Find where the given text appears and provide that cell's center as (X, Y) coordinate. 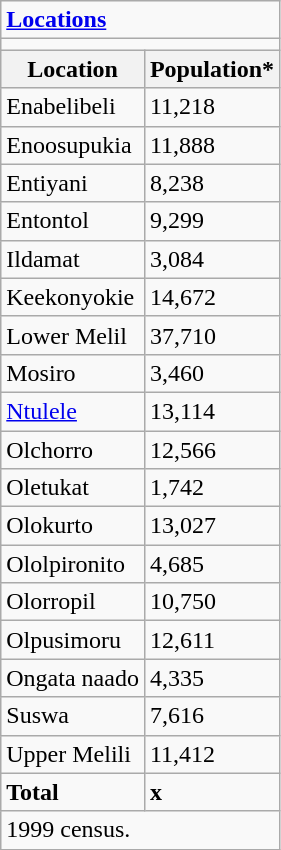
Olorropil (73, 602)
9,299 (212, 221)
11,218 (212, 107)
Population* (212, 69)
4,685 (212, 564)
Oletukat (73, 488)
7,616 (212, 716)
Ololpironito (73, 564)
3,084 (212, 259)
3,460 (212, 373)
Upper Melili (73, 754)
Ildamat (73, 259)
1999 census. (140, 830)
Locations (140, 20)
12,566 (212, 449)
4,335 (212, 678)
Suswa (73, 716)
Total (73, 792)
x (212, 792)
Keekonyokie (73, 297)
Olpusimoru (73, 640)
8,238 (212, 183)
Enoosupukia (73, 145)
37,710 (212, 335)
Olokurto (73, 526)
Olchorro (73, 449)
14,672 (212, 297)
10,750 (212, 602)
13,027 (212, 526)
Location (73, 69)
11,412 (212, 754)
Enabelibeli (73, 107)
13,114 (212, 411)
11,888 (212, 145)
Entiyani (73, 183)
Mosiro (73, 373)
Entontol (73, 221)
Ntulele (73, 411)
1,742 (212, 488)
12,611 (212, 640)
Ongata naado (73, 678)
Lower Melil (73, 335)
